Provide the [X, Y] coordinate of the cell's center where the given text is located.  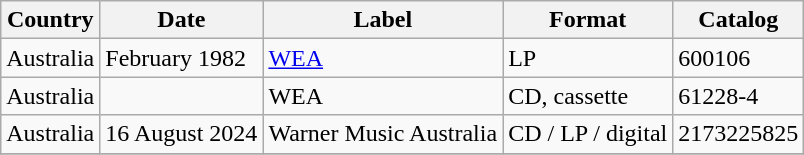
LP [588, 58]
February 1982 [182, 58]
2173225825 [738, 134]
Date [182, 20]
Warner Music Australia [383, 134]
CD / LP / digital [588, 134]
16 August 2024 [182, 134]
Label [383, 20]
Format [588, 20]
Country [50, 20]
CD, cassette [588, 96]
61228-4 [738, 96]
Catalog [738, 20]
600106 [738, 58]
